Locate the cell with the specified text and output its (x, y) center coordinate. 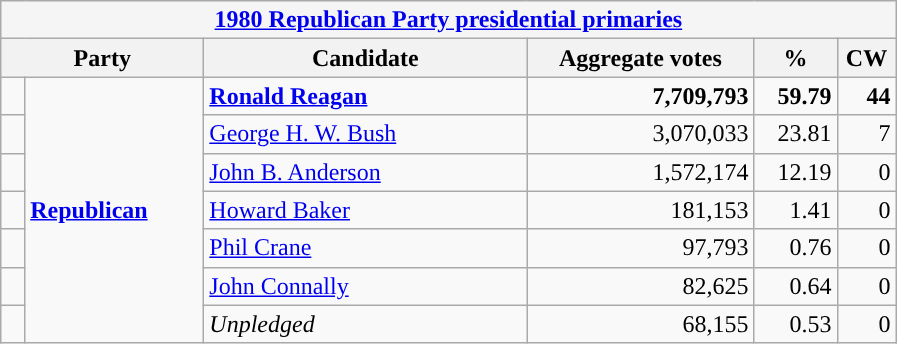
7 (866, 134)
59.79 (796, 96)
44 (866, 96)
23.81 (796, 134)
Party (102, 58)
CW (866, 58)
0.76 (796, 248)
Phil Crane (366, 248)
John Connally (366, 286)
1,572,174 (640, 172)
82,625 (640, 286)
3,070,033 (640, 134)
Howard Baker (366, 210)
1.41 (796, 210)
% (796, 58)
George H. W. Bush (366, 134)
97,793 (640, 248)
1980 Republican Party presidential primaries (448, 20)
Candidate (366, 58)
0.64 (796, 286)
John B. Anderson (366, 172)
Republican (114, 210)
7,709,793 (640, 96)
Ronald Reagan (366, 96)
12.19 (796, 172)
Unpledged (366, 324)
Aggregate votes (640, 58)
68,155 (640, 324)
0.53 (796, 324)
181,153 (640, 210)
